Locate the cell with the specified text and output its [X, Y] center coordinate. 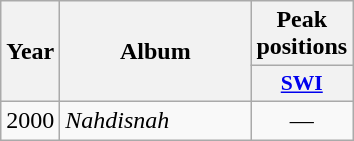
Nahdisnah [156, 120]
2000 [30, 120]
SWI [302, 84]
Album [156, 52]
Year [30, 52]
Peak positions [302, 34]
— [302, 120]
